Provide the [X, Y] coordinate of the cell's center where the given text is located.  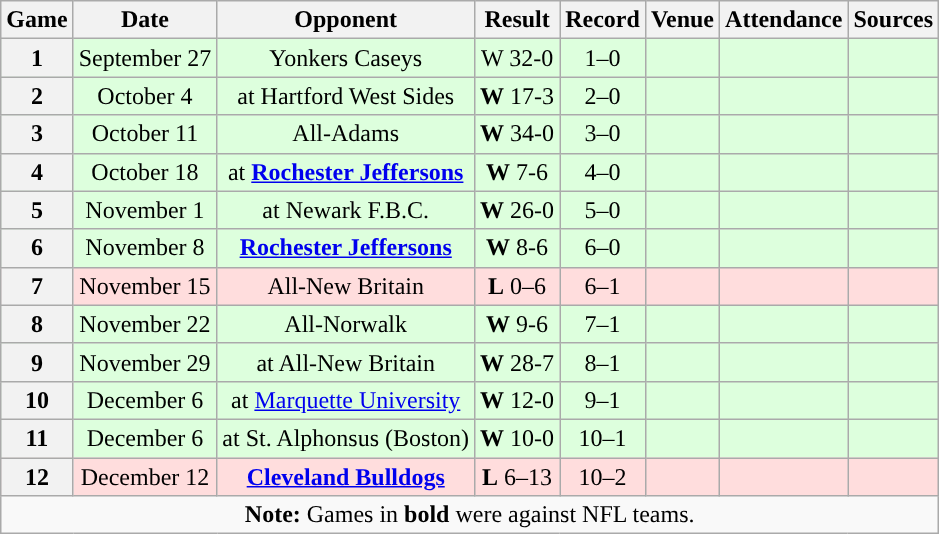
Attendance [784, 20]
All-Norwalk [346, 324]
3 [37, 134]
W 12-0 [518, 400]
Date [145, 20]
at All-New Britain [346, 362]
12 [37, 477]
4–0 [603, 172]
5 [37, 210]
at Rochester Jeffersons [346, 172]
December 12 [145, 477]
7 [37, 286]
8 [37, 324]
9–1 [603, 400]
10–2 [603, 477]
10 [37, 400]
W 28-7 [518, 362]
Note: Games in bold were against NFL teams. [470, 515]
October 11 [145, 134]
at Marquette University [346, 400]
at Newark F.B.C. [346, 210]
November 8 [145, 248]
L 0–6 [518, 286]
5–0 [603, 210]
November 22 [145, 324]
Result [518, 20]
November 29 [145, 362]
1 [37, 58]
9 [37, 362]
W 7-6 [518, 172]
8–1 [603, 362]
Game [37, 20]
Cleveland Bulldogs [346, 477]
3–0 [603, 134]
Venue [682, 20]
W 26-0 [518, 210]
Yonkers Caseys [346, 58]
W 9-6 [518, 324]
W 8-6 [518, 248]
W 32-0 [518, 58]
November 1 [145, 210]
Rochester Jeffersons [346, 248]
September 27 [145, 58]
2–0 [603, 96]
All-New Britain [346, 286]
2 [37, 96]
at St. Alphonsus (Boston) [346, 438]
W 34-0 [518, 134]
10–1 [603, 438]
4 [37, 172]
October 4 [145, 96]
Opponent [346, 20]
at Hartford West Sides [346, 96]
Record [603, 20]
All-Adams [346, 134]
October 18 [145, 172]
7–1 [603, 324]
1–0 [603, 58]
Sources [894, 20]
W 17-3 [518, 96]
11 [37, 438]
6 [37, 248]
6–1 [603, 286]
W 10-0 [518, 438]
L 6–13 [518, 477]
6–0 [603, 248]
November 15 [145, 286]
